From the cell containing the given text, extract its center point as (X, Y) coordinate. 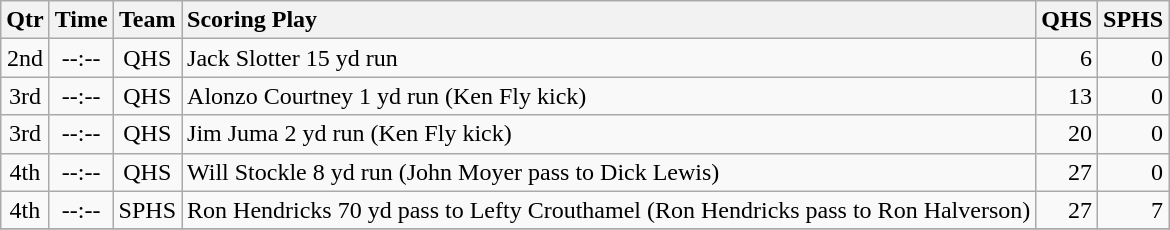
13 (1067, 96)
Time (81, 20)
Will Stockle 8 yd run (John Moyer pass to Dick Lewis) (609, 172)
20 (1067, 134)
7 (1134, 210)
2nd (25, 58)
Scoring Play (609, 20)
Jack Slotter 15 yd run (609, 58)
Jim Juma 2 yd run (Ken Fly kick) (609, 134)
Ron Hendricks 70 yd pass to Lefty Crouthamel (Ron Hendricks pass to Ron Halverson) (609, 210)
Team (147, 20)
Alonzo Courtney 1 yd run (Ken Fly kick) (609, 96)
Qtr (25, 20)
6 (1067, 58)
